Extract the (X, Y) coordinate from the center of the cell holding the provided text.  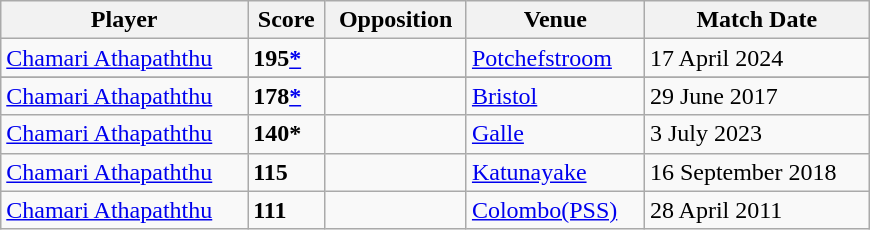
195* (286, 58)
29 June 2017 (756, 96)
115 (286, 172)
Colombo(PSS) (555, 210)
Score (286, 20)
140* (286, 134)
3 July 2023 (756, 134)
Potchefstroom (555, 58)
Katunayake (555, 172)
Galle (555, 134)
Venue (555, 20)
Player (124, 20)
17 April 2024 (756, 58)
Opposition (396, 20)
178* (286, 96)
28 April 2011 (756, 210)
Match Date (756, 20)
16 September 2018 (756, 172)
111 (286, 210)
Bristol (555, 96)
